Provide the (x, y) coordinate of the cell's center where the given text is located.  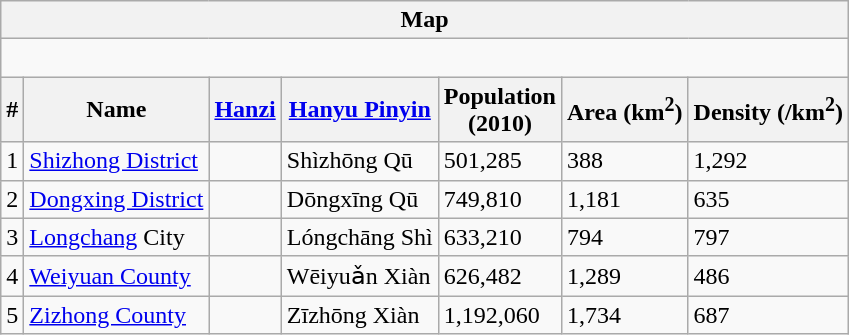
Shìzhōng Qū (360, 161)
Lóngchāng Shì (360, 237)
2 (12, 199)
749,810 (500, 199)
Zizhong County (116, 315)
5 (12, 315)
1,192,060 (500, 315)
388 (624, 161)
Dongxing District (116, 199)
Shizhong District (116, 161)
Weiyuan County (116, 276)
Longchang City (116, 237)
1,292 (768, 161)
4 (12, 276)
Name (116, 110)
Zīzhōng Xiàn (360, 315)
Area (km2) (624, 110)
794 (624, 237)
Density (/km2) (768, 110)
635 (768, 199)
Hanyu Pinyin (360, 110)
1 (12, 161)
633,210 (500, 237)
# (12, 110)
1,181 (624, 199)
3 (12, 237)
Map (425, 20)
Hanzi (245, 110)
797 (768, 237)
1,734 (624, 315)
501,285 (500, 161)
Wēiyuǎn Xiàn (360, 276)
486 (768, 276)
687 (768, 315)
Dōngxīng Qū (360, 199)
Population(2010) (500, 110)
1,289 (624, 276)
626,482 (500, 276)
